Search for the cell housing the specified text and yield its [X, Y] center coordinate. 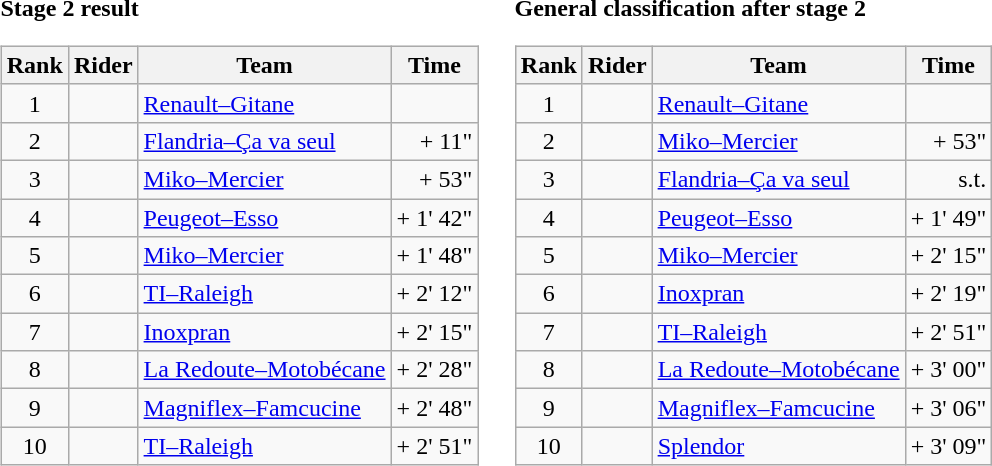
+ 3' 00" [948, 370]
+ 2' 48" [434, 408]
s.t. [948, 179]
+ 2' 12" [434, 294]
+ 1' 49" [948, 217]
+ 3' 09" [948, 446]
+ 1' 42" [434, 217]
+ 3' 06" [948, 408]
Splendor [778, 446]
+ 1' 48" [434, 256]
+ 2' 28" [434, 370]
+ 2' 19" [948, 294]
+ 11" [434, 141]
